Provide the (x, y) coordinate of the cell's center where the given text is located.  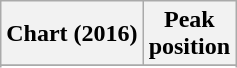
Peak position (189, 34)
Chart (2016) (72, 34)
